Scan for the cell matching the given text and deliver its (X, Y) coordinate at center. 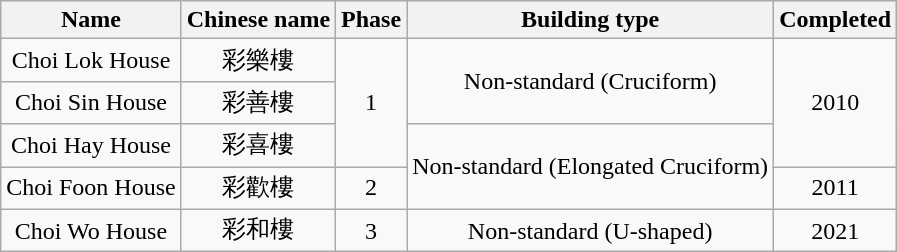
Non-standard (U-shaped) (590, 230)
Choi Foon House (91, 188)
Choi Lok House (91, 60)
彩善樓 (258, 102)
彩歡樓 (258, 188)
Choi Sin House (91, 102)
Building type (590, 20)
2021 (836, 230)
2010 (836, 103)
Name (91, 20)
彩樂樓 (258, 60)
Non-standard (Elongated Cruciform) (590, 166)
2011 (836, 188)
1 (372, 103)
Chinese name (258, 20)
彩喜樓 (258, 146)
Completed (836, 20)
Phase (372, 20)
2 (372, 188)
Non-standard (Cruciform) (590, 82)
彩和樓 (258, 230)
Choi Wo House (91, 230)
Choi Hay House (91, 146)
3 (372, 230)
